Extract the [X, Y] coordinate from the center of the cell holding the provided text.  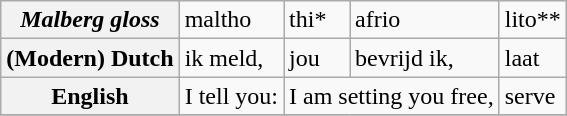
maltho [231, 20]
Malberg gloss [90, 20]
ik meld, [231, 58]
thi* [317, 20]
(Modern) Dutch [90, 58]
I tell you: [231, 96]
jou [317, 58]
bevrijd ik, [425, 58]
English [90, 96]
serve [532, 96]
afrio [425, 20]
laat [532, 58]
lito** [532, 20]
I am setting you free, [392, 96]
